Pinpoint the cell where the given text exists, returning its [x, y] midpoint coordinate. 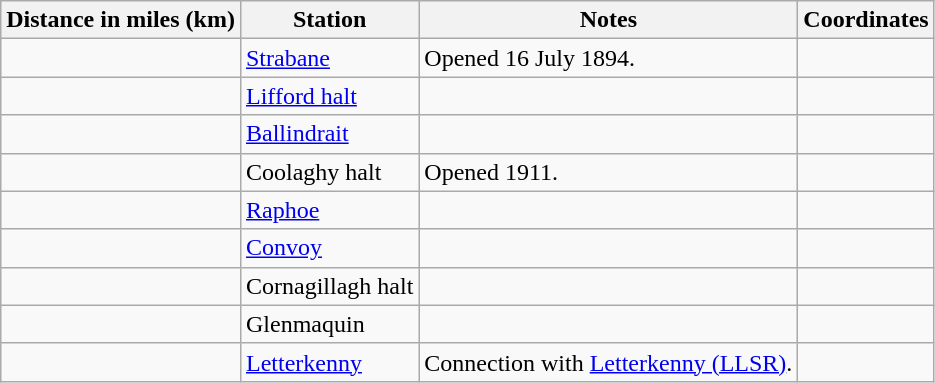
Opened 1911. [608, 172]
Coordinates [866, 20]
Raphoe [329, 210]
Connection with Letterkenny (LLSR). [608, 362]
Convoy [329, 248]
Ballindrait [329, 134]
Notes [608, 20]
Opened 16 July 1894. [608, 58]
Cornagillagh halt [329, 286]
Glenmaquin [329, 324]
Station [329, 20]
Strabane [329, 58]
Letterkenny [329, 362]
Distance in miles (km) [121, 20]
Lifford halt [329, 96]
Coolaghy halt [329, 172]
